From the cell containing the given text, extract its center point as [X, Y] coordinate. 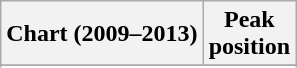
Chart (2009–2013) [102, 34]
Peakposition [249, 34]
